Identify which cell holds the provided text, then report its (x, y) central coordinate. 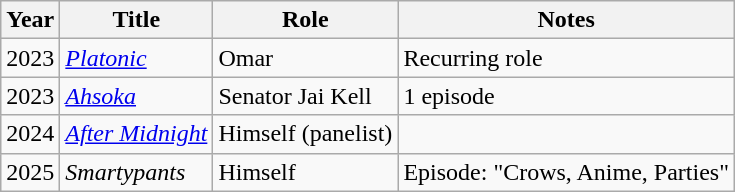
2025 (30, 172)
Recurring role (566, 58)
Platonic (136, 58)
Notes (566, 20)
Ahsoka (136, 96)
Himself (306, 172)
Title (136, 20)
Role (306, 20)
1 episode (566, 96)
2024 (30, 134)
Himself (panelist) (306, 134)
Episode: "Crows, Anime, Parties" (566, 172)
Smartypants (136, 172)
Senator Jai Kell (306, 96)
Year (30, 20)
Omar (306, 58)
After Midnight (136, 134)
